Detect which cell encompasses the target text, then output its [X, Y] center coordinate. 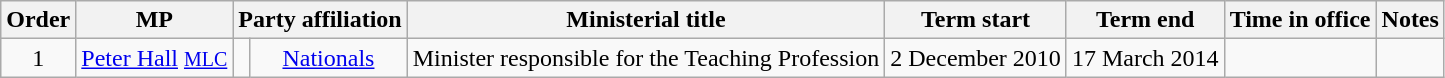
MP [154, 20]
Peter Hall MLC [154, 58]
2 December 2010 [976, 58]
Term end [1145, 20]
Ministerial title [646, 20]
Notes [1410, 20]
Minister responsible for the Teaching Profession [646, 58]
Nationals [328, 58]
Time in office [1300, 20]
17 March 2014 [1145, 58]
1 [38, 58]
Order [38, 20]
Party affiliation [320, 20]
Term start [976, 20]
